Return the [x, y] coordinate for the center point of the cell that contains the specified text.  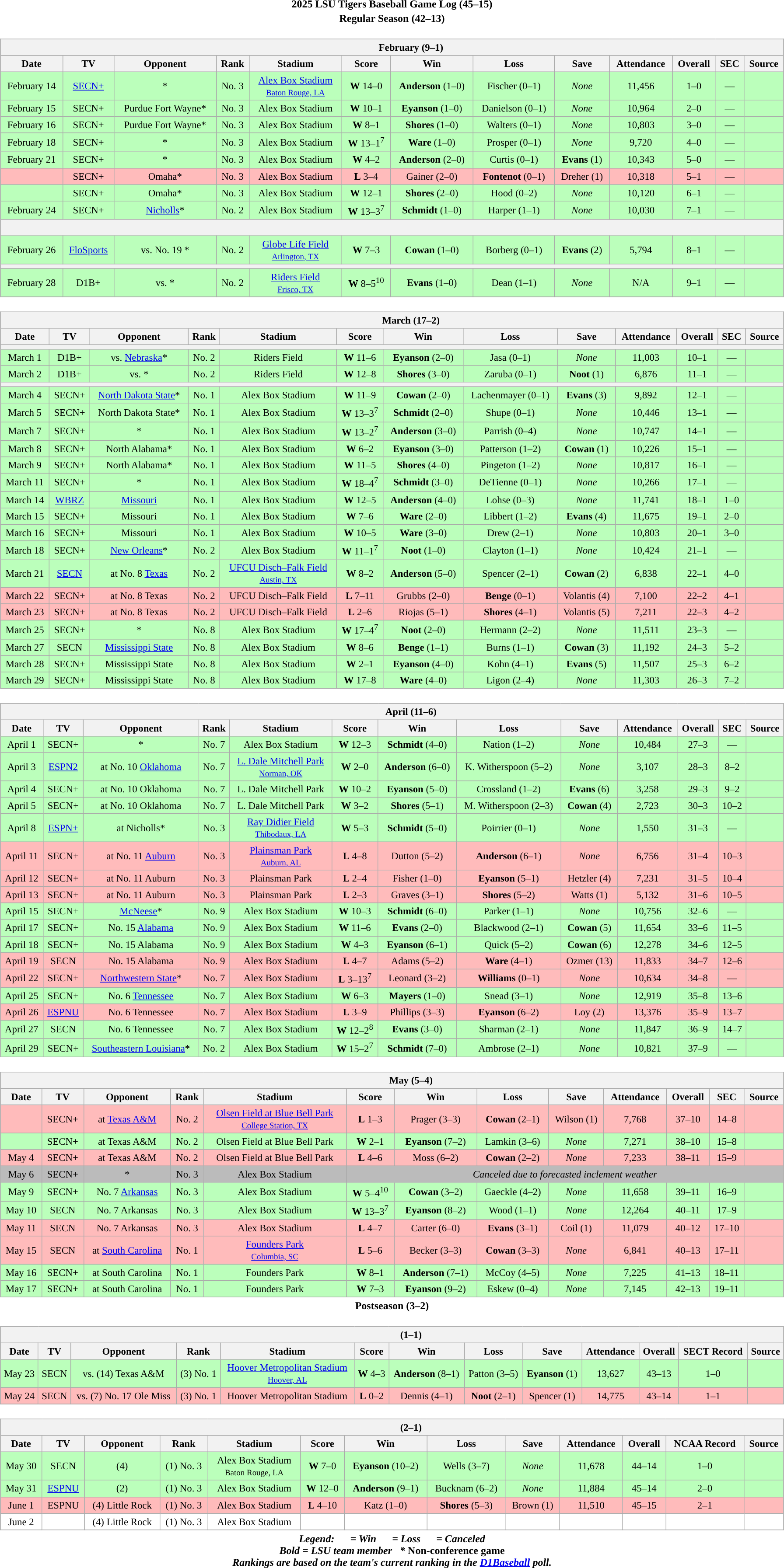
Schmidt (6–0) [417, 911]
Eyanson (1–0) [431, 108]
28–3 [698, 767]
Cowan (2–1) [513, 1119]
Evans (2–0) [417, 928]
32–6 [698, 911]
31–6 [698, 895]
3,258 [647, 789]
March 25 [25, 630]
Anderson (2–0) [431, 160]
22–2 [697, 596]
Evans (2) [582, 250]
April 15 [22, 911]
Noot (2–1) [493, 1396]
8–1 [694, 250]
40–13 [688, 1250]
W 8–2 [360, 574]
40–12 [688, 1228]
Eyanson (3–0) [423, 449]
7,145 [635, 1289]
April 4 [22, 789]
March 8 [25, 449]
Bucknam (6–2) [466, 1488]
Spencer (2–1) [510, 574]
10,226 [646, 449]
Katz (1–0) [386, 1505]
Eyanson (4–0) [423, 664]
Ambrose (2–1) [508, 1048]
Shores (2–0) [431, 193]
W 12–3 [355, 745]
Cowan (6) [589, 944]
March 14 [25, 500]
Drew (2–1) [510, 533]
Prosper (0–1) [514, 142]
N/A [641, 282]
5,794 [641, 250]
15–8 [727, 1142]
Poirrier (0–1) [508, 828]
20–1 [697, 533]
W 10–3 [355, 911]
May 6 [21, 1174]
43–13 [659, 1374]
10,964 [641, 108]
Shores (4–0) [423, 465]
Eyanson (5–0) [417, 789]
May 10 [21, 1210]
17–11 [727, 1250]
1,550 [647, 828]
W 7–6 [360, 516]
31–4 [698, 856]
18–1 [697, 500]
10,821 [647, 1048]
44–14 [644, 1467]
L 0–2 [372, 1396]
5,132 [647, 895]
Anderson (7–1) [435, 1272]
L. Dale Mitchell ParkNorman, OK [281, 767]
Parrish (0–4) [510, 431]
Pingeton (1–2) [510, 465]
9,720 [641, 142]
Cowan (3) [586, 647]
vs. (14) Texas A&M [123, 1374]
W 6–2 [360, 449]
Harper (1–1) [514, 210]
UFCU Disch–Falk FieldAustin, TX [278, 574]
Wood (1–1) [513, 1210]
12–5 [732, 944]
45–14 [644, 1488]
W 11–9 [360, 395]
Schmidt (2–0) [423, 412]
February 16 [31, 125]
Mayers (1–0) [417, 996]
14–7 [732, 1029]
Eskew (0–4) [513, 1289]
11–1 [697, 374]
June 2 [21, 1522]
Benge (0–1) [510, 596]
W 10–5 [360, 533]
Dennis (4–1) [427, 1396]
April 26 [22, 1012]
Anderson (4–0) [423, 500]
Eyanson (10–2) [386, 1467]
15–9 [727, 1158]
10,343 [641, 160]
L 3–137 [355, 978]
10–3 [732, 856]
35–8 [698, 996]
Cowan (5) [589, 928]
Crossland (1–2) [508, 789]
May 17 [21, 1289]
Williams (0–1) [508, 978]
Evans (3–0) [417, 1029]
38–10 [688, 1142]
Eyanson (9–2) [435, 1289]
L 2–4 [355, 878]
March 5 [25, 412]
Jasa (0–1) [510, 358]
19–1 [697, 516]
Dean (1–1) [514, 282]
7,271 [635, 1142]
7,225 [635, 1272]
Volantis (4) [586, 596]
2,723 [647, 805]
Adams (5–2) [417, 961]
April 13 [22, 895]
10–2 [732, 805]
March 21 [25, 574]
6–1 [694, 193]
Olsen Field at Blue Bell ParkCollege Station, TX [275, 1119]
Anderson (5–0) [423, 574]
Borberg (0–1) [514, 250]
February (9–1) [392, 47]
Eyanson (5–1) [508, 878]
10,817 [646, 465]
Hood (0–2) [514, 193]
10–4 [732, 878]
10,634 [647, 978]
Shores (5–2) [508, 895]
W 13–27 [360, 431]
12,919 [647, 996]
March 18 [25, 550]
May (5–4) [392, 1080]
L 4–8 [355, 856]
Noot (1–0) [423, 550]
Schmidt (4–0) [417, 745]
Cowan (3–2) [435, 1192]
11,079 [635, 1228]
L 2–3 [355, 895]
Evans (1) [582, 160]
Quick (5–2) [508, 944]
W 12–5 [360, 500]
Riders FieldFrisco, TX [295, 282]
Curtis (0–1) [514, 160]
Schmidt (3–0) [423, 482]
Ware (1–0) [431, 142]
vs. (7) No. 17 Ole Miss [123, 1396]
Ware (3–0) [423, 533]
Plainsman ParkAuburn, AL [281, 856]
L 3–4 [367, 176]
WBRZ [70, 500]
New Orleans* [139, 550]
Watts (1) [589, 895]
W 7–0 [322, 1467]
Fisher (1–0) [417, 878]
Evans (4) [586, 516]
Libbert (1–2) [510, 516]
5–2 [731, 647]
12–6 [732, 961]
April 22 [22, 978]
6,876 [646, 374]
Schmidt (7–0) [417, 1048]
4–2 [731, 612]
Noot (1) [586, 374]
Nation (1–2) [508, 745]
Founders ParkColumbia, SC [275, 1250]
13,376 [647, 1012]
Walters (0–1) [514, 125]
19–11 [727, 1289]
Cowan (1–0) [431, 250]
Cowan (1) [586, 449]
W 8–510 [367, 282]
W 12–1 [367, 193]
W 17–8 [360, 680]
11,303 [646, 680]
Ware (2–0) [423, 516]
vs. Nebraska* [139, 358]
NCAA Record [705, 1444]
Shores (5–1) [417, 805]
Eyanson (6–2) [508, 1012]
Eyanson (8–2) [435, 1210]
February 14 [31, 86]
7,231 [647, 878]
Evans (6) [589, 789]
11,675 [646, 516]
Lamkin (3–6) [513, 1142]
Cowan (2–2) [513, 1158]
10,747 [646, 431]
April (11–6) [392, 711]
February 18 [31, 142]
10,446 [646, 412]
Patterson (1–2) [510, 449]
Gaeckle (4–2) [513, 1192]
6–2 [731, 664]
L 4–6 [370, 1158]
Danielson (0–1) [514, 108]
7,768 [635, 1119]
Hetzler (4) [589, 878]
February 26 [31, 250]
L 7–11 [360, 596]
W 13–17 [367, 142]
10–5 [732, 895]
16–1 [697, 465]
Evans (3) [586, 395]
2–1 [705, 1505]
Burns (1–1) [510, 647]
Ozmer (13) [589, 961]
Ware (4–0) [423, 680]
Wells (3–7) [466, 1467]
W 18–47 [360, 482]
April 18 [22, 944]
Zaruba (0–1) [510, 374]
45–15 [644, 1505]
March 23 [25, 612]
March 28 [25, 664]
Cowan (2–0) [423, 395]
26–3 [697, 680]
16–9 [727, 1192]
April 29 [22, 1048]
10,120 [641, 193]
W 15–27 [355, 1048]
L 4–10 [322, 1505]
14–8 [727, 1119]
M. Witherspoon (2–3) [508, 805]
February 15 [31, 108]
Grubbs (2–0) [423, 596]
April 11 [22, 856]
Dutton (5–2) [417, 856]
33–6 [698, 928]
April 17 [22, 928]
May 11 [21, 1228]
10,756 [647, 911]
7–2 [731, 680]
11,741 [646, 500]
11–5 [732, 928]
23–3 [697, 630]
11,884 [591, 1488]
41–13 [688, 1272]
at Nicholls* [141, 828]
12,278 [647, 944]
14–1 [697, 431]
39–11 [688, 1192]
Blackwood (2–1) [508, 928]
Kohn (4–1) [510, 664]
SECT Record [713, 1351]
W 12–8 [360, 374]
11,003 [646, 358]
11,658 [635, 1192]
Anderson (3–0) [423, 431]
Hoover Metropolitan StadiumHoover, AL [287, 1374]
Gainer (2–0) [431, 176]
13,627 [611, 1374]
(1–1) [392, 1335]
9–1 [694, 282]
Moss (6–2) [435, 1158]
Prager (3–3) [435, 1119]
11,847 [647, 1029]
March (17–2) [392, 320]
W 3–2 [355, 805]
1–1 [713, 1396]
W 4–2 [367, 160]
ESPN+ [63, 828]
(4) [122, 1467]
6,756 [647, 856]
Shores (3–0) [423, 374]
March 16 [25, 533]
7,233 [635, 1158]
Leonard (3–2) [417, 978]
Shupe (0–1) [510, 412]
L 3–9 [355, 1012]
17–1 [697, 482]
38–11 [688, 1158]
10,484 [647, 745]
W 12–0 [322, 1488]
W 14–0 [367, 86]
24–3 [697, 647]
7,211 [646, 612]
17–10 [727, 1228]
Eyanson (6–1) [417, 944]
May 15 [21, 1250]
W 5–410 [370, 1192]
Fischer (0–1) [514, 86]
Snead (3–1) [508, 996]
5–0 [694, 160]
W 6–3 [355, 996]
May 16 [21, 1272]
March 1 [25, 358]
11,192 [646, 647]
7–1 [694, 210]
ESPN2 [63, 767]
15–1 [697, 449]
March 29 [25, 680]
Hermann (2–2) [510, 630]
Southeastern Louisiana* [141, 1048]
Coil (1) [576, 1228]
April 19 [22, 961]
Hoover Metropolitan Stadium [287, 1396]
Becker (3–3) [435, 1250]
May 23 [19, 1374]
8–2 [732, 767]
March 15 [25, 516]
34–6 [698, 944]
March 22 [25, 596]
Patton (3–5) [493, 1374]
Eyanson (2–0) [423, 358]
17–9 [727, 1210]
May 4 [21, 1158]
11,511 [646, 630]
Shores (4–1) [510, 612]
Wilson (1) [576, 1119]
W 10–1 [367, 108]
Sharman (2–1) [508, 1029]
(2) [122, 1488]
10,266 [646, 482]
Parker (1–1) [508, 911]
Cowan (2) [586, 574]
12–1 [697, 395]
42–13 [688, 1289]
June 1 [21, 1505]
11,654 [647, 928]
6,841 [635, 1250]
35–9 [698, 1012]
W 5–3 [355, 828]
Evans (3–1) [513, 1228]
March 11 [25, 482]
Canceled due to forecasted inclement weather [565, 1174]
Anderson (8–1) [427, 1374]
10,318 [641, 176]
7,100 [646, 596]
Anderson (6–0) [417, 767]
36–9 [698, 1029]
40–11 [688, 1210]
22–3 [697, 612]
April 12 [22, 878]
Phillips (3–3) [417, 1012]
L 2–6 [360, 612]
Schmidt (1–0) [431, 210]
11,456 [641, 86]
31–5 [698, 878]
W 17–47 [360, 630]
Riojas (5–1) [423, 612]
April 5 [22, 805]
May 30 [21, 1467]
vs. No. 19 * [165, 250]
W 12–28 [355, 1029]
Anderson (1–0) [431, 86]
27–3 [698, 745]
L 1–3 [370, 1119]
FloSports [88, 250]
10,424 [646, 550]
Eyanson (1) [552, 1374]
K. Witherspoon (5–2) [508, 767]
Schmidt (5–0) [417, 828]
10,030 [641, 210]
April 3 [22, 767]
Volantis (5) [586, 612]
Lachenmayer (0–1) [510, 395]
Evans (1–0) [431, 282]
6,838 [646, 574]
Graves (3–1) [417, 895]
March 7 [25, 431]
Eyanson (7–2) [435, 1142]
11,678 [591, 1467]
DeTienne (0–1) [510, 482]
4–1 [731, 596]
34–8 [698, 978]
37–9 [698, 1048]
W 2–0 [355, 767]
Shores (1–0) [431, 125]
21–1 [697, 550]
McCoy (4–5) [513, 1272]
11,507 [646, 664]
13–7 [732, 1012]
31–3 [698, 828]
Clayton (1–1) [510, 550]
Loy (2) [589, 1012]
February 24 [31, 210]
W 10–2 [355, 789]
Ligon (2–4) [510, 680]
11,833 [647, 961]
22–1 [697, 574]
Brown (1) [533, 1505]
Fontenot (0–1) [514, 176]
9–2 [732, 789]
13–6 [732, 996]
Carter (6–0) [435, 1228]
Lohse (0–3) [510, 500]
29–3 [698, 789]
Cowan (4) [589, 805]
Dreher (1) [582, 176]
March 2 [25, 374]
L 5–6 [370, 1250]
W 11–5 [360, 465]
April 1 [22, 745]
April 8 [22, 828]
Cowan (3–3) [513, 1250]
37–10 [688, 1119]
Northwestern State* [141, 978]
Anderson (9–1) [386, 1488]
W 8–6 [360, 647]
May 9 [21, 1192]
W 11–17 [360, 550]
February 21 [31, 160]
Benge (1–1) [423, 647]
McNeese* [141, 911]
Ware (4–1) [508, 961]
Ray Didier FieldThibodaux, LA [281, 828]
Nicholls* [165, 210]
30–3 [698, 805]
April 25 [22, 996]
Shores (5–3) [466, 1505]
March 27 [25, 647]
34–7 [698, 961]
(2–1) [392, 1428]
11,510 [591, 1505]
14,775 [611, 1396]
18–11 [727, 1272]
9,892 [646, 395]
Globe Life FieldArlington, TX [295, 250]
25–3 [697, 664]
Evans (5) [586, 664]
13–1 [697, 412]
April 27 [22, 1029]
March 4 [25, 395]
February 28 [31, 282]
43–14 [659, 1396]
12,264 [635, 1210]
5–1 [694, 176]
Noot (2–0) [423, 630]
3,107 [647, 767]
March 9 [25, 465]
May 31 [21, 1488]
Spencer (1) [552, 1396]
May 24 [19, 1396]
Anderson (6–1) [508, 856]
10–1 [697, 358]
